Find where the given text appears and provide that cell's center as [X, Y] coordinate. 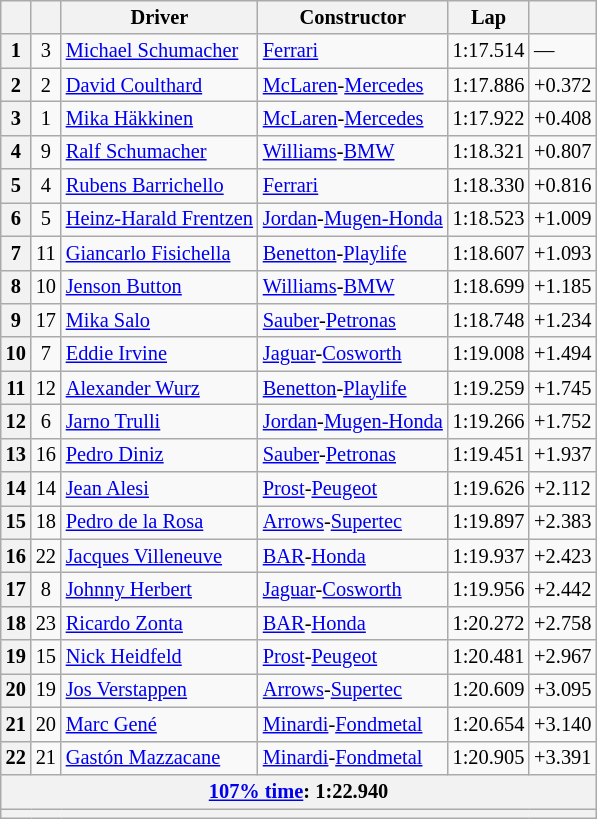
107% time: 1:22.940 [299, 791]
1:20.609 [489, 690]
Michael Schumacher [160, 51]
+3.140 [562, 724]
+1.494 [562, 354]
1:18.607 [489, 253]
Constructor [353, 17]
1:20.272 [489, 623]
1:19.897 [489, 522]
Alexander Wurz [160, 388]
1:20.654 [489, 724]
1:20.905 [489, 758]
+1.185 [562, 287]
+1.745 [562, 388]
+1.093 [562, 253]
+0.816 [562, 186]
1:18.321 [489, 152]
+3.391 [562, 758]
1:19.451 [489, 455]
— [562, 51]
+2.758 [562, 623]
Jacques Villeneuve [160, 556]
1:18.699 [489, 287]
+2.383 [562, 522]
13 [16, 455]
Jean Alesi [160, 489]
Eddie Irvine [160, 354]
+2.112 [562, 489]
+0.372 [562, 85]
1:19.266 [489, 421]
Jenson Button [160, 287]
+1.937 [562, 455]
1:18.330 [489, 186]
David Coulthard [160, 85]
1:19.937 [489, 556]
Ricardo Zonta [160, 623]
Gastón Mazzacane [160, 758]
1:19.008 [489, 354]
1:20.481 [489, 657]
23 [46, 623]
Nick Heidfeld [160, 657]
+0.408 [562, 118]
1:18.748 [489, 320]
+2.967 [562, 657]
+2.442 [562, 589]
Giancarlo Fisichella [160, 253]
Mika Salo [160, 320]
Lap [489, 17]
+1.752 [562, 421]
Rubens Barrichello [160, 186]
Marc Gené [160, 724]
Pedro de la Rosa [160, 522]
Jos Verstappen [160, 690]
1:19.259 [489, 388]
+1.234 [562, 320]
1:17.886 [489, 85]
1:19.626 [489, 489]
Jarno Trulli [160, 421]
Johnny Herbert [160, 589]
1:19.956 [489, 589]
1:18.523 [489, 219]
+0.807 [562, 152]
+3.095 [562, 690]
Pedro Diniz [160, 455]
1:17.922 [489, 118]
Heinz-Harald Frentzen [160, 219]
+1.009 [562, 219]
+2.423 [562, 556]
Mika Häkkinen [160, 118]
Driver [160, 17]
Ralf Schumacher [160, 152]
1:17.514 [489, 51]
